Detect which cell encompasses the target text, then output its (x, y) center coordinate. 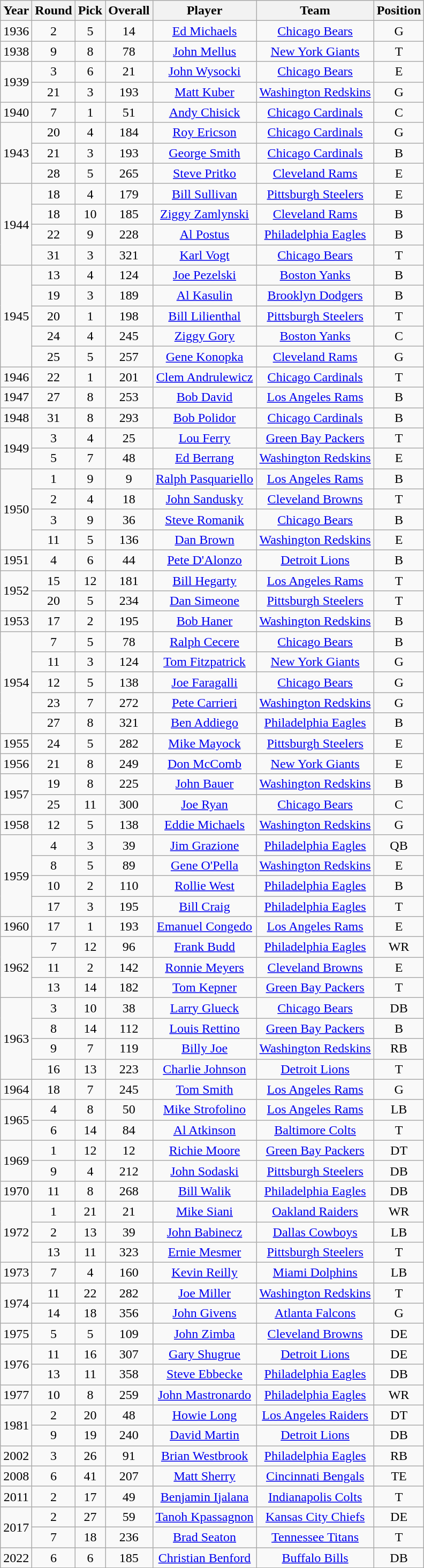
1940 (16, 112)
Emanuel Congedo (205, 927)
182 (129, 988)
Tom Smith (205, 1089)
Larry Glueck (205, 1008)
119 (129, 1049)
50 (129, 1110)
91 (129, 1456)
Joe Ryan (205, 804)
1981 (16, 1425)
1974 (16, 1303)
268 (129, 1191)
Indianapolis Colts (315, 1496)
Dallas Cowboys (315, 1232)
181 (129, 580)
Lou Ferry (205, 438)
1939 (16, 82)
Los Angeles Raiders (315, 1415)
Al Kasulin (205, 296)
Charlie Johnson (205, 1069)
Ed Berrang (205, 458)
Matt Kuber (205, 92)
John Sodaski (205, 1171)
38 (129, 1008)
Brad Seaton (205, 1537)
160 (129, 1273)
212 (129, 1171)
Richie Moore (205, 1150)
George Smith (205, 153)
356 (129, 1313)
300 (129, 804)
2017 (16, 1527)
Bill Craig (205, 906)
Mike Strofolino (205, 1110)
179 (129, 194)
272 (129, 703)
Pete D'Alonzo (205, 560)
1969 (16, 1160)
QB (399, 845)
Dan Brown (205, 540)
225 (129, 784)
2011 (16, 1496)
84 (129, 1130)
Steve Romanik (205, 519)
Matt Sherry (205, 1476)
59 (129, 1517)
1936 (16, 31)
1964 (16, 1089)
1965 (16, 1120)
240 (129, 1435)
John Mellus (205, 51)
189 (129, 296)
2022 (16, 1558)
2008 (16, 1476)
John Bauer (205, 784)
110 (129, 886)
Cincinnati Bengals (315, 1476)
1955 (16, 743)
Kansas City Chiefs (315, 1517)
Bill Sullivan (205, 194)
1949 (16, 448)
323 (129, 1252)
2002 (16, 1456)
257 (129, 357)
David Martin (205, 1435)
1938 (16, 51)
Billy Joe (205, 1049)
Brian Westbrook (205, 1456)
1946 (16, 377)
Al Atkinson (205, 1130)
John Sandusky (205, 499)
1975 (16, 1334)
Round (54, 11)
Gene Konopka (205, 357)
1977 (16, 1395)
1948 (16, 418)
1959 (16, 875)
293 (129, 418)
Miami Dolphins (315, 1273)
1963 (16, 1039)
Atlanta Falcons (315, 1313)
Kevin Reilly (205, 1273)
Bill Walik (205, 1191)
Joe Faragalli (205, 682)
Tom Kepner (205, 988)
1952 (16, 590)
Don McComb (205, 764)
Frank Budd (205, 947)
Player (205, 11)
26 (90, 1456)
Tom Fitzpatrick (205, 662)
Al Postus (205, 234)
1951 (16, 560)
Ben Addiego (205, 723)
236 (129, 1537)
Joe Pezelski (205, 275)
Tanoh Kpassagnon (205, 1517)
John Mastronardo (205, 1395)
28 (54, 173)
Jim Grazione (205, 845)
1947 (16, 397)
Dan Simeone (205, 601)
1960 (16, 927)
265 (129, 173)
Joe Miller (205, 1293)
1957 (16, 794)
TE (399, 1476)
Bob Haner (205, 621)
253 (129, 397)
Buffalo Bills (315, 1558)
1976 (16, 1364)
1956 (16, 764)
1944 (16, 224)
Pete Carrieri (205, 703)
51 (129, 112)
1945 (16, 316)
Benjamin Ijalana (205, 1496)
136 (129, 540)
112 (129, 1028)
259 (129, 1395)
249 (129, 764)
1962 (16, 967)
44 (129, 560)
201 (129, 377)
Position (399, 11)
Ralph Pasquariello (205, 479)
Andy Chisick (205, 112)
John Babinecz (205, 1232)
John Zimba (205, 1334)
23 (54, 703)
Gene O'Pella (205, 865)
Ziggy Gory (205, 336)
358 (129, 1374)
John Wysocki (205, 72)
Overall (129, 11)
89 (129, 865)
1954 (16, 682)
Baltimore Colts (315, 1130)
Eddie Michaels (205, 825)
Louis Rettino (205, 1028)
John Givens (205, 1313)
142 (129, 967)
Christian Benford (205, 1558)
Team (315, 11)
Bob David (205, 397)
Bill Hegarty (205, 580)
198 (129, 316)
Ziggy Zamlynski (205, 214)
41 (90, 1476)
Steve Pritko (205, 173)
Clem Andrulewicz (205, 377)
207 (129, 1476)
1943 (16, 153)
1950 (16, 509)
1970 (16, 1191)
Steve Ebbecke (205, 1374)
228 (129, 234)
96 (129, 947)
36 (129, 519)
Mike Mayock (205, 743)
49 (129, 1496)
Karl Vogt (205, 255)
15 (54, 580)
Gary Shugrue (205, 1354)
Mike Siani (205, 1211)
Tennessee Titans (315, 1537)
Howie Long (205, 1415)
Rollie West (205, 886)
234 (129, 601)
Bill Lilienthal (205, 316)
Ralph Cecere (205, 642)
Bob Polidor (205, 418)
307 (129, 1354)
1973 (16, 1273)
1972 (16, 1232)
Ronnie Meyers (205, 967)
Roy Ericson (205, 133)
Ernie Mesmer (205, 1252)
Pick (90, 11)
Brooklyn Dodgers (315, 296)
Year (16, 11)
1953 (16, 621)
184 (129, 133)
109 (129, 1334)
Ed Michaels (205, 31)
223 (129, 1069)
1958 (16, 825)
Oakland Raiders (315, 1211)
